Determine the (x, y) coordinate at the center of the cell enclosing the given text.  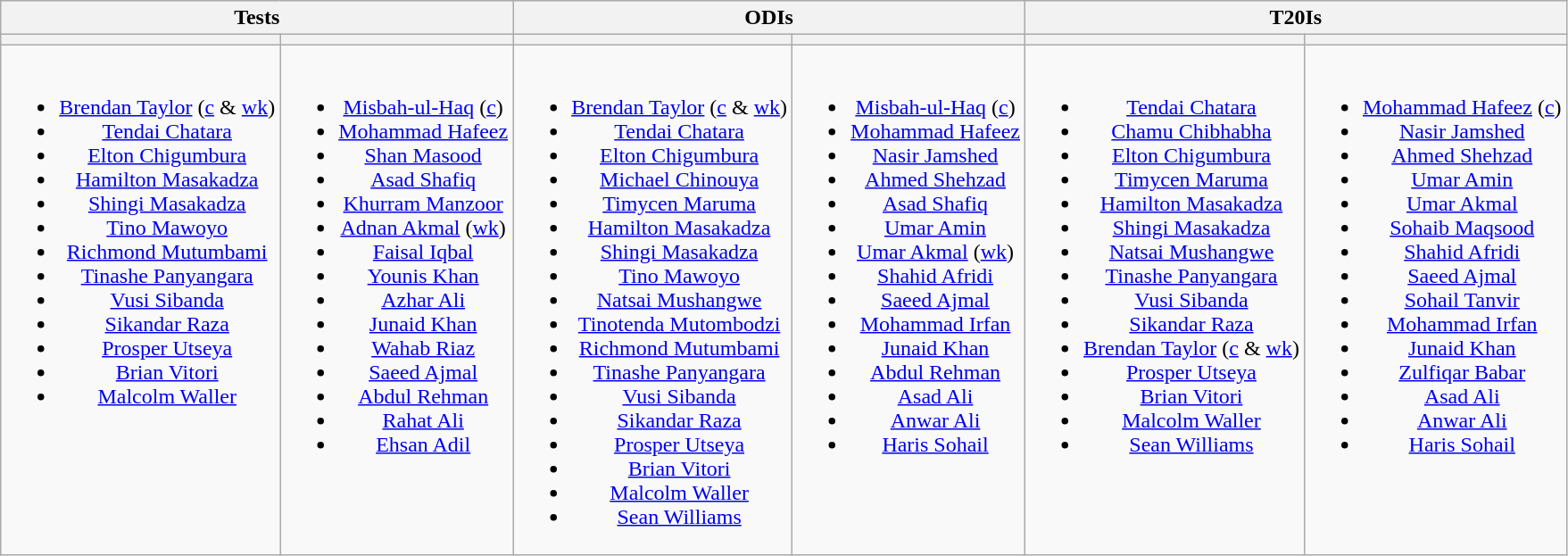
ODIs (769, 18)
T20Is (1296, 18)
Tests (257, 18)
